Extract the [x, y] coordinate from the center of the cell holding the provided text.  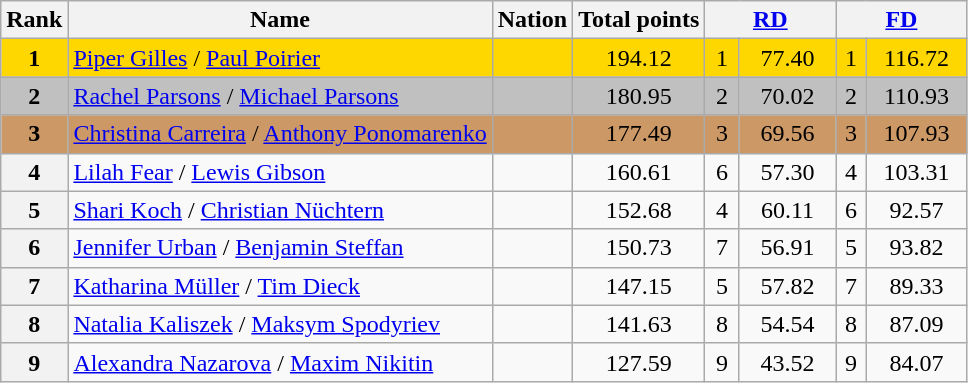
103.31 [916, 172]
89.33 [916, 286]
93.82 [916, 248]
RD [770, 20]
43.52 [788, 362]
69.56 [788, 134]
57.82 [788, 286]
77.40 [788, 58]
160.61 [639, 172]
Lilah Fear / Lewis Gibson [280, 172]
107.93 [916, 134]
60.11 [788, 210]
Rachel Parsons / Michael Parsons [280, 96]
54.54 [788, 324]
141.63 [639, 324]
110.93 [916, 96]
Rank [34, 20]
194.12 [639, 58]
Nation [532, 20]
87.09 [916, 324]
Shari Koch / Christian Nüchtern [280, 210]
Total points [639, 20]
92.57 [916, 210]
177.49 [639, 134]
Name [280, 20]
127.59 [639, 362]
180.95 [639, 96]
Christina Carreira / Anthony Ponomarenko [280, 134]
FD [902, 20]
70.02 [788, 96]
150.73 [639, 248]
Piper Gilles / Paul Poirier [280, 58]
116.72 [916, 58]
Natalia Kaliszek / Maksym Spodyriev [280, 324]
84.07 [916, 362]
152.68 [639, 210]
Alexandra Nazarova / Maxim Nikitin [280, 362]
147.15 [639, 286]
57.30 [788, 172]
Jennifer Urban / Benjamin Steffan [280, 248]
Katharina Müller / Tim Dieck [280, 286]
56.91 [788, 248]
